Scan for the cell matching the given text and deliver its (X, Y) coordinate at center. 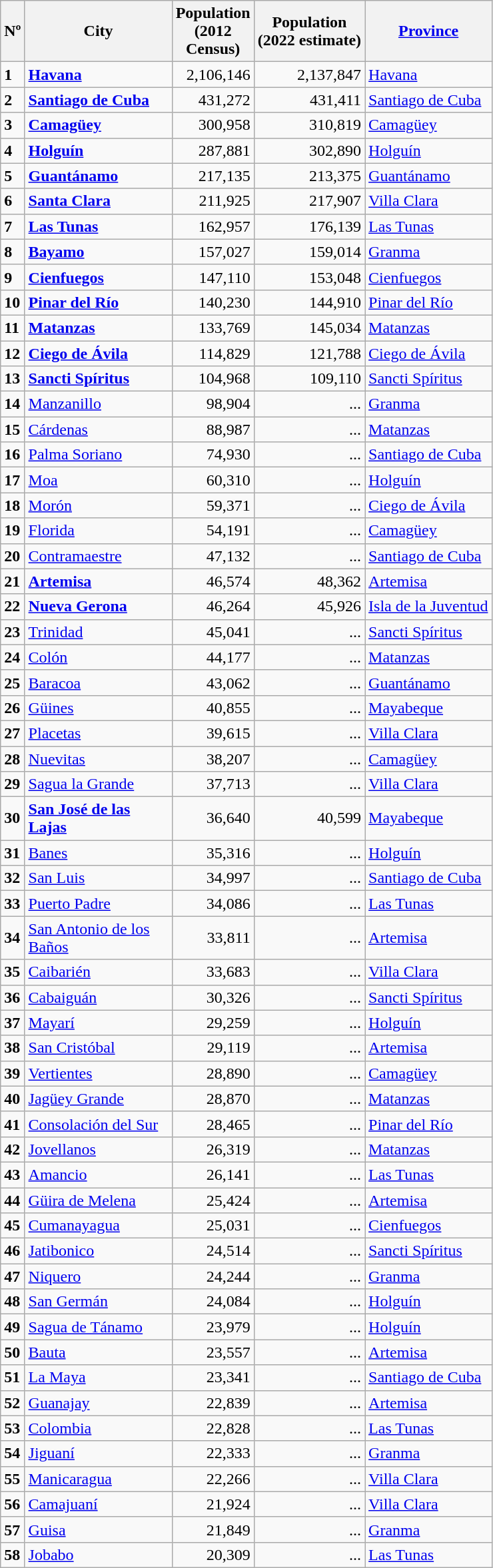
109,110 (309, 379)
Jovellanos (99, 1149)
44 (13, 1200)
46,264 (213, 607)
4 (13, 150)
23,557 (213, 1352)
153,048 (309, 277)
6 (13, 201)
34,086 (213, 904)
52 (13, 1403)
Banes (99, 853)
32 (13, 878)
36 (13, 997)
300,958 (213, 125)
Sagua la Grande (99, 784)
145,034 (309, 328)
59,371 (213, 505)
Baracoa (99, 682)
33,811 (213, 937)
28 (13, 758)
30 (13, 819)
46,574 (213, 581)
16 (13, 455)
2,106,146 (213, 75)
Nuevitas (99, 758)
213,375 (309, 176)
37,713 (213, 784)
Güira de Melena (99, 1200)
Cabaiguán (99, 997)
Manzanillo (99, 404)
Santa Clara (99, 201)
Jatibonico (99, 1251)
Placetas (99, 733)
Caibarién (99, 972)
51 (13, 1378)
San José de las Lajas (99, 819)
50 (13, 1352)
1 (13, 75)
88,987 (213, 429)
47 (13, 1276)
Jobabo (99, 1555)
Jagüey Grande (99, 1099)
31 (13, 853)
54,191 (213, 531)
48,362 (309, 581)
Province (429, 31)
Bauta (99, 1352)
159,014 (309, 252)
57 (13, 1529)
44,177 (213, 657)
La Maya (99, 1378)
San Cristóbal (99, 1048)
38,207 (213, 758)
34 (13, 937)
26,141 (213, 1175)
21 (13, 581)
27 (13, 733)
Sagua de Tánamo (99, 1327)
18 (13, 505)
147,110 (213, 277)
Cárdenas (99, 429)
40 (13, 1099)
Nº (13, 31)
29,259 (213, 1023)
20,309 (213, 1555)
2,137,847 (309, 75)
104,968 (213, 379)
28,465 (213, 1124)
San Luis (99, 878)
22,266 (213, 1479)
24,084 (213, 1302)
144,910 (309, 302)
42 (13, 1149)
60,310 (213, 480)
14 (13, 404)
431,272 (213, 100)
13 (13, 379)
43,062 (213, 682)
24 (13, 657)
29,119 (213, 1048)
22,828 (213, 1428)
39,615 (213, 733)
35,316 (213, 853)
45,041 (213, 632)
40,599 (309, 819)
37 (13, 1023)
40,855 (213, 708)
33,683 (213, 972)
City (99, 31)
302,890 (309, 150)
46 (13, 1251)
23,341 (213, 1378)
Moa (99, 480)
133,769 (213, 328)
11 (13, 328)
Camajuaní (99, 1504)
29 (13, 784)
54 (13, 1453)
Nueva Gerona (99, 607)
41 (13, 1124)
211,925 (213, 201)
310,819 (309, 125)
36,640 (213, 819)
12 (13, 354)
217,907 (309, 201)
74,930 (213, 455)
Contramaestre (99, 556)
24,514 (213, 1251)
Palma Soriano (99, 455)
Vertientes (99, 1073)
53 (13, 1428)
22,333 (213, 1453)
55 (13, 1479)
26,319 (213, 1149)
47,132 (213, 556)
19 (13, 531)
49 (13, 1327)
21,849 (213, 1529)
San Antonio de los Baños (99, 937)
34,997 (213, 878)
Colón (99, 657)
10 (13, 302)
Guanajay (99, 1403)
8 (13, 252)
Florida (99, 531)
23,979 (213, 1327)
217,135 (213, 176)
Isla de la Juventud (429, 607)
25 (13, 682)
21,924 (213, 1504)
9 (13, 277)
15 (13, 429)
35 (13, 972)
Consolación del Sur (99, 1124)
48 (13, 1302)
Jiguaní (99, 1453)
431,411 (309, 100)
Niquero (99, 1276)
Amancio (99, 1175)
43 (13, 1175)
20 (13, 556)
28,870 (213, 1099)
39 (13, 1073)
17 (13, 480)
28,890 (213, 1073)
Trinidad (99, 632)
140,230 (213, 302)
38 (13, 1048)
162,957 (213, 226)
121,788 (309, 354)
Manicaragua (99, 1479)
Population (2022 estimate) (309, 31)
25,424 (213, 1200)
26 (13, 708)
Colombia (99, 1428)
3 (13, 125)
2 (13, 100)
45,926 (309, 607)
56 (13, 1504)
33 (13, 904)
5 (13, 176)
176,139 (309, 226)
Mayarí (99, 1023)
45 (13, 1226)
Guisa (99, 1529)
Puerto Padre (99, 904)
Bayamo (99, 252)
7 (13, 226)
Güines (99, 708)
114,829 (213, 354)
30,326 (213, 997)
22,839 (213, 1403)
58 (13, 1555)
22 (13, 607)
Morón (99, 505)
Population (2012 Census) (213, 31)
24,244 (213, 1276)
287,881 (213, 150)
Cumanayagua (99, 1226)
157,027 (213, 252)
San Germán (99, 1302)
25,031 (213, 1226)
23 (13, 632)
98,904 (213, 404)
